Locate the cell with the specified text and output its [X, Y] center coordinate. 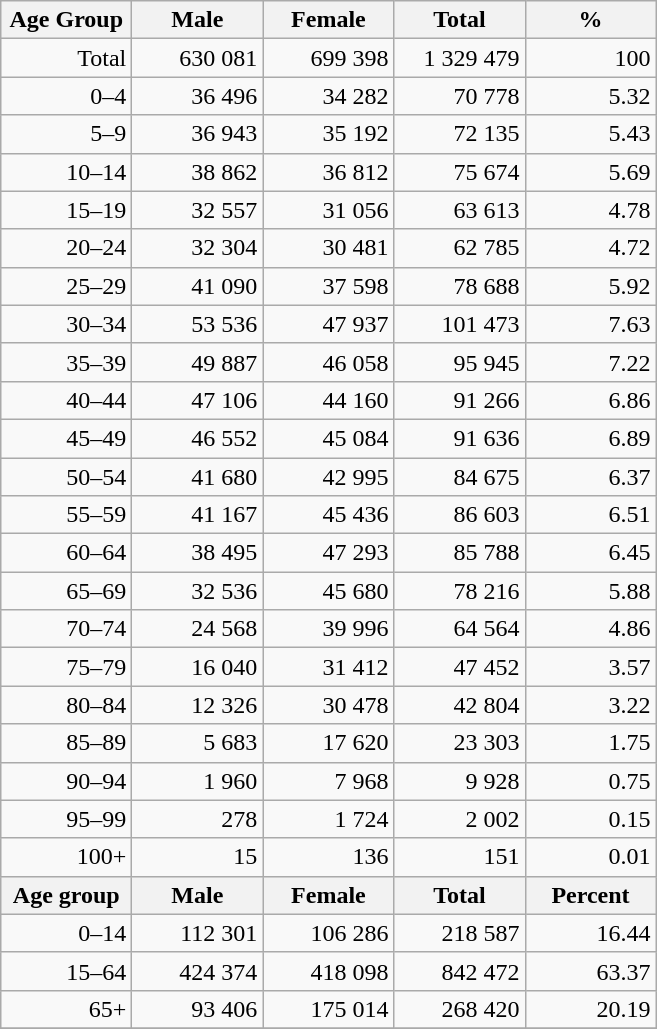
50–54 [66, 477]
15 [198, 857]
91 636 [460, 438]
70 778 [460, 96]
2 002 [460, 819]
44 160 [328, 400]
17 620 [328, 743]
75–79 [66, 667]
10–14 [66, 172]
93 406 [198, 1009]
30 481 [328, 248]
86 603 [460, 515]
45 436 [328, 515]
106 286 [328, 933]
39 996 [328, 629]
1.75 [590, 743]
0.01 [590, 857]
23 303 [460, 743]
64 564 [460, 629]
218 587 [460, 933]
5.88 [590, 591]
70–74 [66, 629]
45 084 [328, 438]
38 862 [198, 172]
65+ [66, 1009]
42 995 [328, 477]
41 680 [198, 477]
65–69 [66, 591]
6.89 [590, 438]
45 680 [328, 591]
45–49 [66, 438]
20.19 [590, 1009]
5 683 [198, 743]
5.92 [590, 286]
62 785 [460, 248]
47 937 [328, 324]
100+ [66, 857]
6.51 [590, 515]
32 536 [198, 591]
31 412 [328, 667]
60–64 [66, 553]
15–19 [66, 210]
35 192 [328, 134]
3.57 [590, 667]
91 266 [460, 400]
6.37 [590, 477]
36 496 [198, 96]
20–24 [66, 248]
90–94 [66, 781]
36 812 [328, 172]
0.15 [590, 819]
42 804 [460, 705]
78 216 [460, 591]
424 374 [198, 971]
3.22 [590, 705]
Age group [66, 895]
35–39 [66, 362]
32 304 [198, 248]
0–4 [66, 96]
842 472 [460, 971]
136 [328, 857]
55–59 [66, 515]
630 081 [198, 58]
31 056 [328, 210]
16 040 [198, 667]
95–99 [66, 819]
1 329 479 [460, 58]
175 014 [328, 1009]
112 301 [198, 933]
38 495 [198, 553]
5.32 [590, 96]
418 098 [328, 971]
36 943 [198, 134]
4.72 [590, 248]
7.22 [590, 362]
6.86 [590, 400]
12 326 [198, 705]
49 887 [198, 362]
6.45 [590, 553]
78 688 [460, 286]
32 557 [198, 210]
0.75 [590, 781]
0–14 [66, 933]
24 568 [198, 629]
75 674 [460, 172]
85–89 [66, 743]
30–34 [66, 324]
4.78 [590, 210]
41 167 [198, 515]
46 552 [198, 438]
% [590, 20]
151 [460, 857]
4.86 [590, 629]
84 675 [460, 477]
47 293 [328, 553]
1 960 [198, 781]
1 724 [328, 819]
80–84 [66, 705]
Age Group [66, 20]
5.69 [590, 172]
15–64 [66, 971]
278 [198, 819]
47 106 [198, 400]
7.63 [590, 324]
41 090 [198, 286]
7 968 [328, 781]
46 058 [328, 362]
30 478 [328, 705]
699 398 [328, 58]
Percent [590, 895]
268 420 [460, 1009]
40–44 [66, 400]
53 536 [198, 324]
101 473 [460, 324]
5–9 [66, 134]
63 613 [460, 210]
72 135 [460, 134]
16.44 [590, 933]
47 452 [460, 667]
25–29 [66, 286]
85 788 [460, 553]
100 [590, 58]
9 928 [460, 781]
37 598 [328, 286]
63.37 [590, 971]
5.43 [590, 134]
34 282 [328, 96]
95 945 [460, 362]
